For the text-containing cell, return its midpoint in [X, Y] coordinate format. 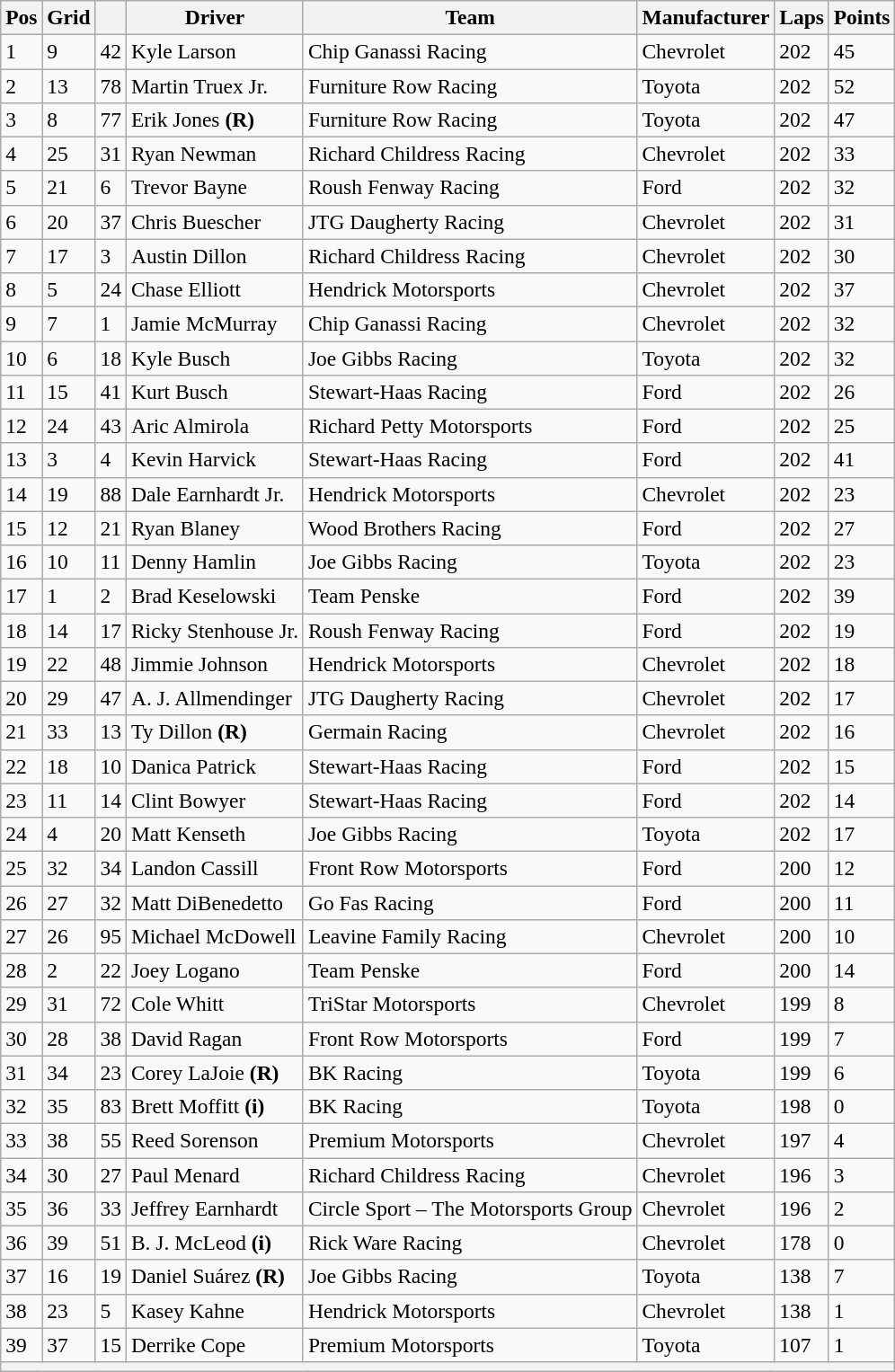
Jeffrey Earnhardt [214, 1208]
Joey Logano [214, 970]
Reed Sorenson [214, 1140]
Points [862, 17]
Aric Almirola [214, 426]
42 [111, 51]
Ryan Blaney [214, 528]
Brad Keselowski [214, 596]
Wood Brothers Racing [470, 528]
197 [802, 1140]
Paul Menard [214, 1174]
David Ragan [214, 1039]
Daniel Suárez (R) [214, 1277]
55 [111, 1140]
A. J. Allmendinger [214, 698]
Erik Jones (R) [214, 119]
198 [802, 1106]
TriStar Motorsports [470, 1005]
Clint Bowyer [214, 801]
Team [470, 17]
Chris Buescher [214, 222]
Germain Racing [470, 732]
Circle Sport – The Motorsports Group [470, 1208]
Michael McDowell [214, 936]
Derrike Cope [214, 1345]
Richard Petty Motorsports [470, 426]
77 [111, 119]
Trevor Bayne [214, 188]
Kurt Busch [214, 392]
52 [862, 85]
Kevin Harvick [214, 460]
107 [802, 1345]
Jimmie Johnson [214, 664]
Leavine Family Racing [470, 936]
Martin Truex Jr. [214, 85]
83 [111, 1106]
Corey LaJoie (R) [214, 1073]
72 [111, 1005]
Matt Kenseth [214, 834]
Matt DiBenedetto [214, 902]
Kasey Kahne [214, 1311]
Austin Dillon [214, 256]
Chase Elliott [214, 289]
Cole Whitt [214, 1005]
Driver [214, 17]
Rick Ware Racing [470, 1243]
95 [111, 936]
43 [111, 426]
78 [111, 85]
45 [862, 51]
Go Fas Racing [470, 902]
Ryan Newman [214, 154]
Jamie McMurray [214, 323]
88 [111, 494]
Kyle Busch [214, 358]
Dale Earnhardt Jr. [214, 494]
Kyle Larson [214, 51]
B. J. McLeod (i) [214, 1243]
Laps [802, 17]
Pos [22, 17]
Manufacturer [706, 17]
Brett Moffitt (i) [214, 1106]
Landon Cassill [214, 868]
Ricky Stenhouse Jr. [214, 630]
Ty Dillon (R) [214, 732]
Grid [68, 17]
51 [111, 1243]
Danica Patrick [214, 766]
178 [802, 1243]
48 [111, 664]
Denny Hamlin [214, 562]
